Identify which cell holds the provided text, then report its [x, y] central coordinate. 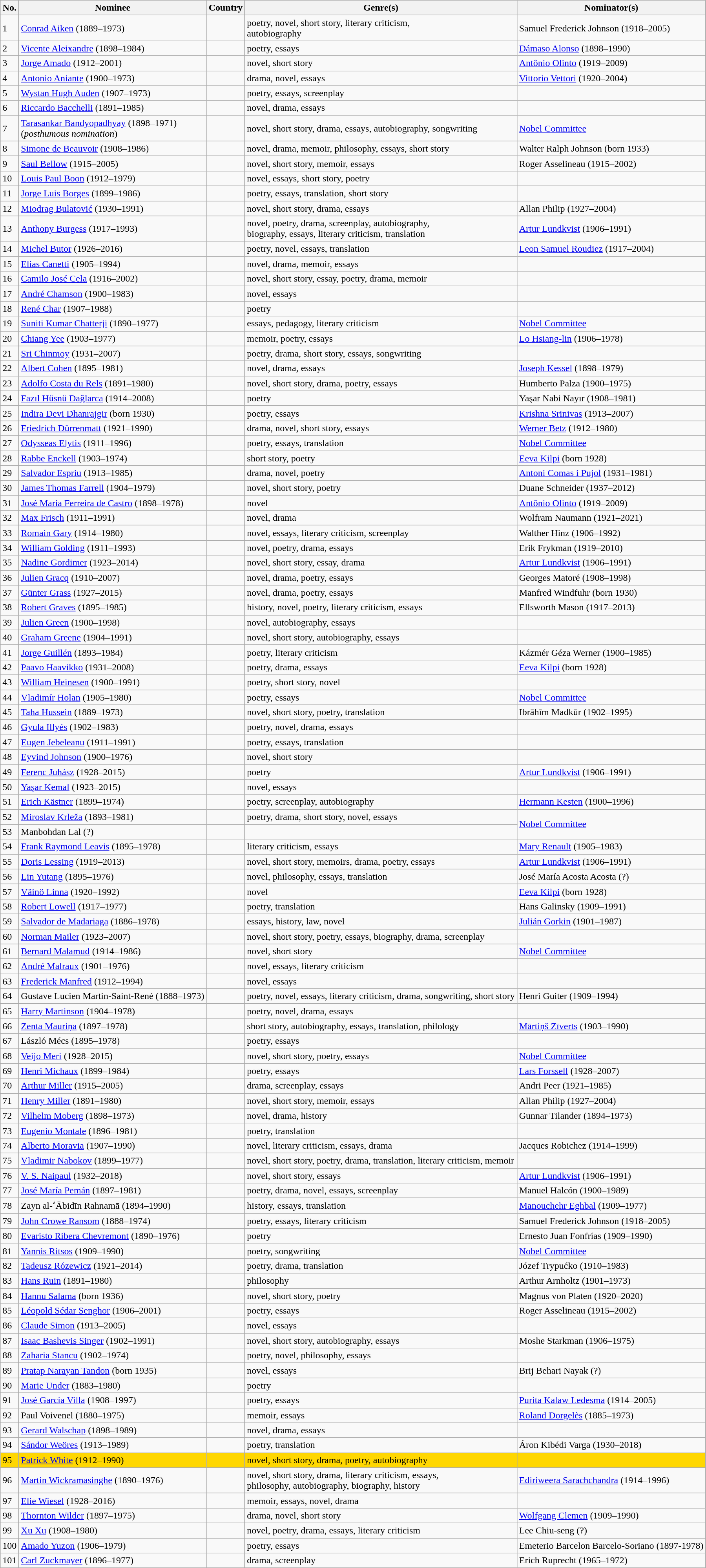
novel, autobiography, essays [381, 622]
53 [9, 832]
56 [9, 876]
Ediriweera Sarachchandra (1914–1996) [611, 1480]
Sándor Weöres (1913–1989) [113, 1445]
37 [9, 593]
Marie Under (1883–1980) [113, 1385]
Hannu Salama (born 1936) [113, 1295]
Norman Mailer (1923–2007) [113, 937]
39 [9, 622]
poetry, essays, screenplay [381, 93]
Frederick Manfred (1912–1994) [113, 981]
Leon Samuel Roudiez (1917–2004) [611, 249]
70 [9, 1086]
74 [9, 1145]
Erich Kästner (1899–1974) [113, 802]
Eugenio Montale (1896–1981) [113, 1131]
history, essays, translation [381, 1206]
Joseph Kessel (1898–1979) [611, 368]
94 [9, 1445]
novel, short story, poetry, drama, translation, literary criticism, memoir [381, 1160]
short story, poetry [381, 458]
Lars Forssell (1928–2007) [611, 1071]
46 [9, 727]
poetry, drama, translation [381, 1266]
poetry, drama, short story, essays, songwriting [381, 353]
novel, short story, drama, essays [381, 209]
Eyvind Johnson (1900–1976) [113, 757]
René Char (1907–1988) [113, 309]
20 [9, 338]
Ibrāhīm Madkūr (1902–1995) [611, 712]
3 [9, 63]
95 [9, 1460]
16 [9, 279]
Paul Voivenel (1880–1975) [113, 1415]
José García Villa (1908–1997) [113, 1400]
83 [9, 1281]
99 [9, 1530]
96 [9, 1480]
78 [9, 1206]
87 [9, 1341]
Georges Matoré (1908–1998) [611, 578]
55 [9, 862]
poetry, short story, novel [381, 682]
Andri Peer (1921–1985) [611, 1086]
35 [9, 563]
33 [9, 533]
22 [9, 368]
novel, short story, drama, poetry, autobiography [381, 1460]
76 [9, 1175]
Gerard Walschap (1898–1989) [113, 1430]
52 [9, 817]
23 [9, 383]
Zayn al-ʻĀbidīn Rahnamā (1894–1990) [113, 1206]
Wystan Hugh Auden (1907–1973) [113, 93]
71 [9, 1101]
Gunnar Tilander (1894–1973) [611, 1116]
Albert Cohen (1895–1981) [113, 368]
Moshe Starkman (1906–1975) [611, 1341]
literary criticism, essays [381, 847]
Simone de Beauvoir (1908–1986) [113, 148]
15 [9, 264]
85 [9, 1311]
Manfred Windfuhr (born 1930) [611, 593]
64 [9, 996]
Krishna Srinivas (1913–2007) [611, 413]
86 [9, 1326]
Jorge Amado (1912–2001) [113, 63]
48 [9, 757]
Zaharia Stancu (1902–1974) [113, 1356]
history, novel, poetry, literary criticism, essays [381, 607]
drama, novel, short story [381, 1515]
Sri Chinmoy (1931–2007) [113, 353]
Elie Wiesel (1928–2016) [113, 1500]
Anthony Burgess (1917–1993) [113, 229]
34 [9, 548]
Bernard Malamud (1914–1986) [113, 951]
drama, screenplay [381, 1561]
Indira Devi Dhanrajgir (born 1930) [113, 413]
Paavo Haavikko (1931–2008) [113, 667]
Väinö Linna (1920–1992) [113, 891]
47 [9, 742]
Walther Hinz (1906–1992) [611, 533]
80 [9, 1236]
92 [9, 1415]
poetry, drama, novel, essays, screenplay [381, 1191]
40 [9, 637]
93 [9, 1430]
Manbohdan Lal (?) [113, 832]
Alberto Moravia (1907–1990) [113, 1145]
novel, poetry, drama, essays [381, 548]
drama, novel, essays [381, 78]
novel, drama, memoir, philosophy, essays, short story [381, 148]
José María Pemán (1897–1981) [113, 1191]
59 [9, 921]
Thornton Wilder (1897–1975) [113, 1515]
poetry, novel, philosophy, essays [381, 1356]
Xu Xu (1908–1980) [113, 1530]
Doris Lessing (1919–2013) [113, 862]
László Mécs (1895–1978) [113, 1041]
66 [9, 1026]
Antonio Aniante (1900–1973) [113, 78]
69 [9, 1071]
No. [9, 8]
Humberto Palza (1900–1975) [611, 383]
Ernesto Juan Fonfrías (1909–1990) [611, 1236]
Miodrag Bulatović (1930–1991) [113, 209]
30 [9, 488]
12 [9, 209]
2 [9, 48]
Henry Miller (1891–1980) [113, 1101]
Józef Trypućko (1910–1983) [611, 1266]
Claude Simon (1913–2005) [113, 1326]
Genre(s) [381, 8]
Friedrich Dürrenmatt (1921–1990) [113, 428]
Martin Wickramasinghe (1890–1976) [113, 1480]
James Thomas Farrell (1904–1979) [113, 488]
William Heinesen (1900–1991) [113, 682]
Julien Gracq (1910–2007) [113, 578]
novel, short story, essay, poetry, drama, memoir [381, 279]
Áron Kibédi Varga (1930–2018) [611, 1445]
58 [9, 906]
5 [9, 93]
William Golding (1911–1993) [113, 548]
Gyula Illyés (1902–1983) [113, 727]
Robert Graves (1895–1985) [113, 607]
novel, drama, history [381, 1116]
Max Frisch (1911–1991) [113, 518]
novel, literary criticism, essays, drama [381, 1145]
31 [9, 503]
memoir, essays, novel, drama [381, 1500]
25 [9, 413]
77 [9, 1191]
Arthur Arnholtz (1901–1973) [611, 1281]
Brij Behari Nayak (?) [611, 1370]
Chiang Yee (1903–1977) [113, 338]
drama, screenplay, essays [381, 1086]
Vladimír Holan (1905–1980) [113, 697]
Walter Ralph Johnson (born 1933) [611, 148]
poetry, novel, short story, literary criticism, autobiography [381, 28]
poetry, essays, translation, short story [381, 193]
Robert Lowell (1917–1977) [113, 906]
Werner Betz (1912–1980) [611, 428]
Ferenc Juhász (1928–2015) [113, 772]
Harry Martinson (1904–1978) [113, 1011]
Hans Galinsky (1909–1991) [611, 906]
essays, pedagogy, literary criticism [381, 324]
98 [9, 1515]
Lo Hsiang-lin (1906–1978) [611, 338]
Julián Gorkin (1901–1987) [611, 921]
Nadine Gordimer (1923–2014) [113, 563]
Zenta Mauriņa (1897–1978) [113, 1026]
Odysseas Elytis (1911–1996) [113, 443]
Julien Green (1900–1998) [113, 622]
poetry, songwriting [381, 1251]
poetry, literary criticism [381, 652]
21 [9, 353]
Ellsworth Mason (1917–2013) [611, 607]
novel, poetry, drama, essays, literary criticism [381, 1530]
short story, autobiography, essays, translation, philology [381, 1026]
26 [9, 428]
Pratap Narayan Tandon (born 1935) [113, 1370]
novel, essays, literary criticism, screenplay [381, 533]
49 [9, 772]
V. S. Naipaul (1932–2018) [113, 1175]
13 [9, 229]
72 [9, 1116]
Jorge Luis Borges (1899–1986) [113, 193]
91 [9, 1400]
poetry, screenplay, autobiography [381, 802]
Kázmér Géza Werner (1900–1985) [611, 652]
89 [9, 1370]
29 [9, 473]
Mārtiņš Zīverts (1903–1990) [611, 1026]
José Maria Ferreira de Castro (1898–1978) [113, 503]
novel, short story, poetry, essays [381, 1056]
poetry, novel, essays, literary criticism, drama, songwriting, short story [381, 996]
Manouchehr Eghbal (1909–1977) [611, 1206]
60 [9, 937]
Miroslav Krleža (1893–1981) [113, 817]
Wolfgang Clemen (1909–1990) [611, 1515]
Rabbe Enckell (1903–1974) [113, 458]
Conrad Aiken (1889–1973) [113, 28]
67 [9, 1041]
Henri Michaux (1899–1984) [113, 1071]
Vicente Aleixandre (1898–1984) [113, 48]
poetry, novel, essays, translation [381, 249]
novel, short story, poetry, essays, biography, drama, screenplay [381, 937]
Magnus von Platen (1920–2020) [611, 1295]
poetry, essays, literary criticism [381, 1221]
79 [9, 1221]
essays, history, law, novel [381, 921]
novel, drama, memoir, essays [381, 264]
41 [9, 652]
61 [9, 951]
28 [9, 458]
44 [9, 697]
57 [9, 891]
Yannis Ritsos (1909–1990) [113, 1251]
novel, essays, literary criticism [381, 966]
novel, short story, memoirs, drama, poetry, essays [381, 862]
97 [9, 1500]
Tadeusz Rózewicz (1921–2014) [113, 1266]
73 [9, 1131]
65 [9, 1011]
Erich Ruprecht (1965–1972) [611, 1561]
100 [9, 1545]
11 [9, 193]
Henri Guiter (1909–1994) [611, 996]
4 [9, 78]
poetry, drama, essays [381, 667]
Salvador de Madariaga (1886–1978) [113, 921]
14 [9, 249]
André Malraux (1901–1976) [113, 966]
novel, short story, poetry, translation [381, 712]
Camilo José Cela (1916–2002) [113, 279]
Roland Dorgelès (1885–1973) [611, 1415]
88 [9, 1356]
Lee Chiu-seng (?) [611, 1530]
Lin Yutang (1895–1976) [113, 876]
45 [9, 712]
Salvador Espriu (1913–1985) [113, 473]
Günter Grass (1927–2015) [113, 593]
17 [9, 294]
novel, essays, short story, poetry [381, 178]
Purita Kalaw Ledesma (1914–2005) [611, 1400]
Yaşar Nabi Nayır (1908–1981) [611, 398]
Taha Hussein (1889–1973) [113, 712]
drama, novel, poetry [381, 473]
Fazıl Hüsnü Dağlarca (1914–2008) [113, 398]
54 [9, 847]
82 [9, 1266]
Eugen Jebeleanu (1911–1991) [113, 742]
philosophy [381, 1281]
Manuel Halcón (1900–1989) [611, 1191]
9 [9, 163]
Louis Paul Boon (1912–1979) [113, 178]
50 [9, 787]
32 [9, 518]
Suniti Kumar Chatterji (1890–1977) [113, 324]
novel, short story, essays [381, 1175]
Yaşar Kemal (1923–2015) [113, 787]
7 [9, 128]
24 [9, 398]
Nominee [113, 8]
Antoni Comas i Pujol (1931–1981) [611, 473]
38 [9, 607]
Jacques Robichez (1914–1999) [611, 1145]
27 [9, 443]
novel, short story, drama, essays, autobiography, songwriting [381, 128]
Vittorio Vettori (1920–2004) [611, 78]
novel, short story, essay, drama [381, 563]
Isaac Bashevis Singer (1902–1991) [113, 1341]
36 [9, 578]
Gustave Lucien Martin-Saint-René (1888–1973) [113, 996]
Nominator(s) [611, 8]
John Crowe Ransom (1888–1974) [113, 1221]
memoir, essays [381, 1415]
Veijo Meri (1928–2015) [113, 1056]
Elias Canetti (1905–1994) [113, 264]
Jorge Guillén (1893–1984) [113, 652]
6 [9, 108]
Country [226, 8]
18 [9, 309]
10 [9, 178]
75 [9, 1160]
Hans Ruin (1891–1980) [113, 1281]
novel, philosophy, essays, translation [381, 876]
Saul Bellow (1915–2005) [113, 163]
Riccardo Bacchelli (1891–1985) [113, 108]
Dámaso Alonso (1898–1990) [611, 48]
Michel Butor (1926–2016) [113, 249]
Hermann Kesten (1900–1996) [611, 802]
1 [9, 28]
42 [9, 667]
drama, novel, short story, essays [381, 428]
8 [9, 148]
63 [9, 981]
Adolfo Costa du Rels (1891–1980) [113, 383]
Romain Gary (1914–1980) [113, 533]
19 [9, 324]
81 [9, 1251]
62 [9, 966]
101 [9, 1561]
84 [9, 1295]
51 [9, 802]
90 [9, 1385]
novel, short story, drama, literary criticism, essays, philosophy, autobiography, biography, history [381, 1480]
André Chamson (1900–1983) [113, 294]
Mary Renault (1905–1983) [611, 847]
Frank Raymond Leavis (1895–1978) [113, 847]
Carl Zuckmayer (1896–1977) [113, 1561]
Duane Schneider (1937–2012) [611, 488]
Wolfram Naumann (1921–2021) [611, 518]
Patrick White (1912–1990) [113, 1460]
novel, short story, drama, poetry, essays [381, 383]
Tarasankar Bandyopadhyay (1898–1971)(posthumous nomination) [113, 128]
novel, poetry, drama, screenplay, autobiography, biography, essays, literary criticism, translation [381, 229]
poetry, drama, short story, novel, essays [381, 817]
memoir, poetry, essays [381, 338]
Erik Frykman (1919–2010) [611, 548]
Léopold Sédar Senghor (1906–2001) [113, 1311]
José María Acosta Acosta (?) [611, 876]
43 [9, 682]
68 [9, 1056]
Graham Greene (1904–1991) [113, 637]
Evaristo Ribera Chevremont (1890–1976) [113, 1236]
Arthur Miller (1915–2005) [113, 1086]
novel, drama [381, 518]
Emeterio Barcelon Barcelo-Soriano (1897-1978) [611, 1545]
Vladimir Nabokov (1899–1977) [113, 1160]
Amado Yuzon (1906–1979) [113, 1545]
Vilhelm Moberg (1898–1973) [113, 1116]
